For the text-containing cell, return its midpoint in (x, y) coordinate format. 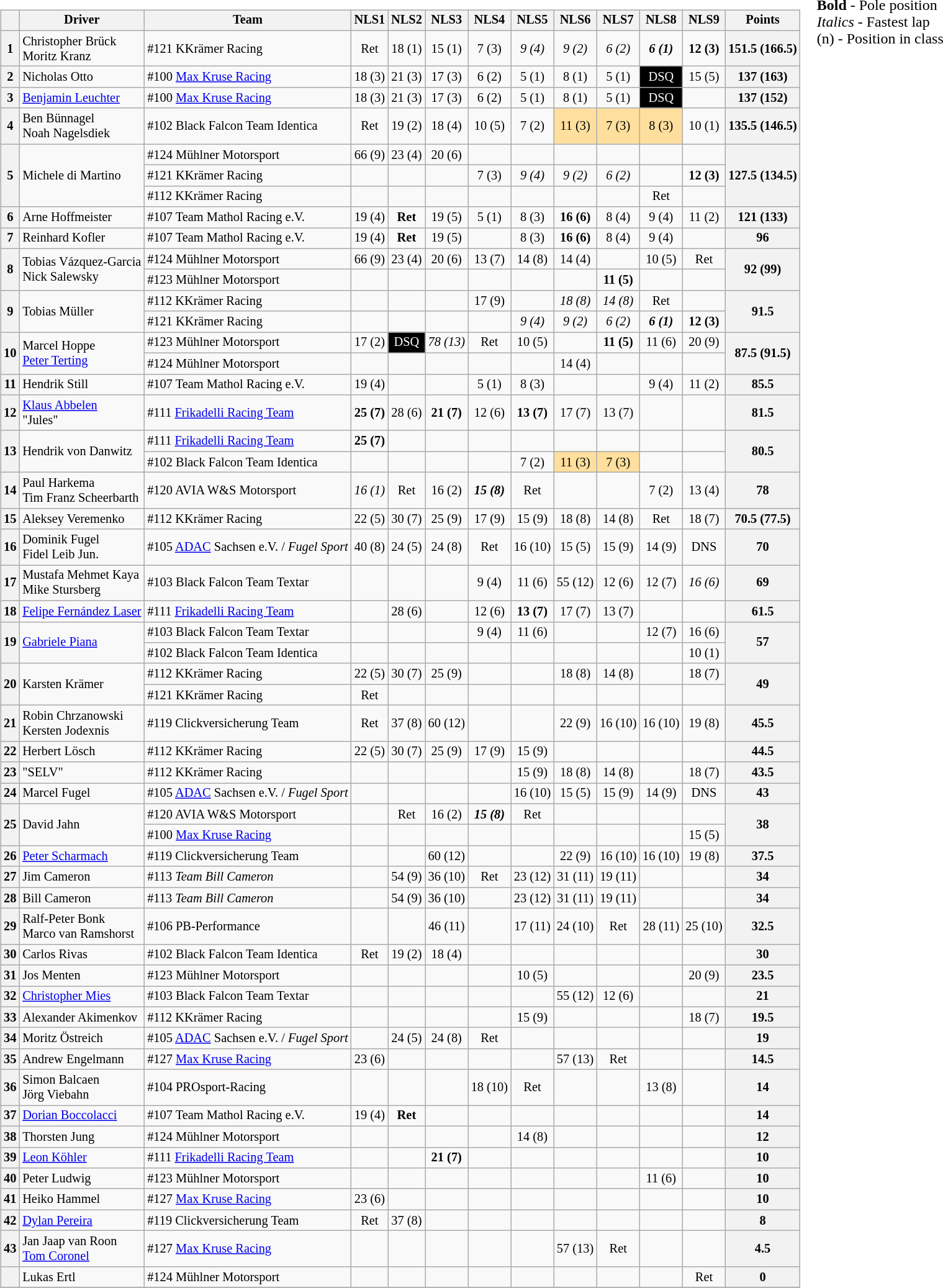
Mustafa Mehmet Kaya Mike Stursberg (82, 583)
9 (10, 312)
0 (763, 1277)
18 (10) (489, 1087)
22 (10, 751)
Carlos Rivas (82, 955)
19.5 (763, 1017)
25 (10) (704, 927)
NLS9 (704, 20)
NLS6 (575, 20)
Ralf-Peter Bonk Marco van Ramshorst (82, 927)
17 (10, 583)
Heiko Hammel (82, 1199)
NLS3 (447, 20)
20 (10, 684)
36 (10, 1087)
151.5 (166.5) (763, 48)
Marcel Fugel (82, 794)
Marcel Hoppe Peter Terting (82, 353)
4 (10, 126)
15 (10, 519)
15 (1) (447, 48)
Klaus Abbelen "Jules" (82, 413)
28 (11) (661, 927)
Paul Harkema Tim Franz Scheerbarth (82, 491)
Simon Balcaen Jörg Viebahn (82, 1087)
37 (10, 1116)
3 (10, 98)
137 (163) (763, 77)
40 (8) (370, 547)
80.5 (763, 451)
1 (10, 48)
78 (763, 491)
17 (2) (370, 343)
37.5 (763, 856)
2 (10, 77)
Michele di Martino (82, 175)
NLS5 (533, 20)
Peter Scharmach (82, 856)
Benjamin Leuchter (82, 98)
70.5 (77.5) (763, 519)
Leon Köhler (82, 1158)
137 (152) (763, 98)
Robin Chrzanowski Kersten Jodexnis (82, 723)
23 (10, 773)
Driver (82, 20)
Karsten Krämer (82, 684)
92 (99) (763, 270)
Dorian Boccolacci (82, 1116)
87.5 (91.5) (763, 353)
Herbert Lösch (82, 751)
#104 PROsport-Racing (247, 1087)
96 (763, 238)
Tobias Vázquez-Garcia Nick Salewsky (82, 270)
13 (8) (661, 1087)
6 (10, 217)
NLS7 (618, 20)
13 (10, 451)
70 (763, 547)
Jan Jaap van Roon Tom Coronel (82, 1249)
Felipe Fernández Laser (82, 611)
Ben Bünnagel Noah Nagelsdiek (82, 126)
Hendrik Still (82, 384)
24 (10, 794)
Nicholas Otto (82, 77)
Hendrik von Danwitz (82, 451)
NLS1 (370, 20)
43.5 (763, 773)
27 (10, 877)
28 (10, 898)
49 (763, 684)
81.5 (763, 413)
16 (10, 547)
Dylan Pereira (82, 1220)
61.5 (763, 611)
NLS4 (489, 20)
42 (10, 1220)
4.5 (763, 1249)
Team (247, 20)
23.5 (763, 976)
Christopher Mies (82, 997)
14.5 (763, 1059)
Peter Ludwig (82, 1179)
Jos Menten (82, 976)
85.5 (763, 384)
24 (10) (575, 927)
44.5 (763, 751)
39 (10, 1158)
41 (10, 1199)
16 (1) (370, 491)
57 (763, 642)
29 (10, 927)
121 (133) (763, 217)
Andrew Engelmann (82, 1059)
32.5 (763, 927)
46 (11) (447, 927)
127.5 (134.5) (763, 175)
45.5 (763, 723)
18 (1) (407, 48)
35 (10, 1059)
Jim Cameron (82, 877)
91.5 (763, 312)
Lukas Ertl (82, 1277)
"SELV" (82, 773)
69 (763, 583)
Alexander Akimenkov (82, 1017)
11 (10, 384)
135.5 (146.5) (763, 126)
Bill Cameron (82, 898)
Thorsten Jung (82, 1136)
26 (10, 856)
Gabriele Piana (82, 642)
7 (10, 238)
25 (10, 825)
78 (13) (447, 343)
Dominik Fugel Fidel Leib Jun. (82, 547)
Points (763, 20)
33 (10, 1017)
Moritz Östreich (82, 1038)
NLS2 (407, 20)
31 (10, 976)
Tobias Müller (82, 312)
32 (10, 997)
40 (10, 1179)
17 (11) (533, 927)
David Jahn (82, 825)
18 (10, 611)
Arne Hoffmeister (82, 217)
5 (10, 175)
#106 PB-Performance (247, 927)
Christopher Brück Moritz Kranz (82, 48)
NLS8 (661, 20)
13 (4) (704, 491)
Reinhard Kofler (82, 238)
Aleksey Veremenko (82, 519)
